Locate the cell with the specified text and output its (x, y) center coordinate. 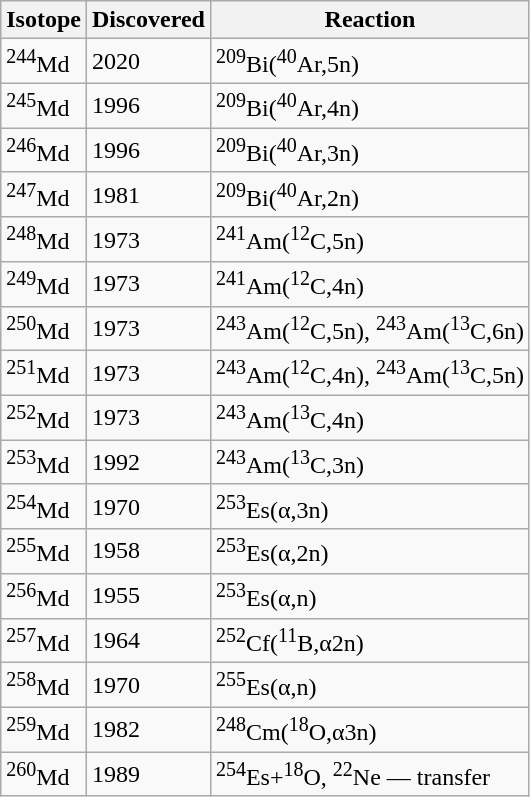
1955 (148, 596)
243Am(13C,4n) (370, 418)
244Md (44, 62)
254Es+18O, 22Ne — transfer (370, 774)
Isotope (44, 20)
258Md (44, 686)
252Md (44, 418)
Discovered (148, 20)
209Bi(40Ar,5n) (370, 62)
260Md (44, 774)
209Bi(40Ar,2n) (370, 194)
253Md (44, 462)
1981 (148, 194)
243Am(12C,4n), 243Am(13C,5n) (370, 374)
243Am(13C,3n) (370, 462)
248Cm(18O,α3n) (370, 730)
241Am(12C,4n) (370, 284)
209Bi(40Ar,4n) (370, 106)
255Md (44, 552)
250Md (44, 328)
253Es(α,n) (370, 596)
247Md (44, 194)
251Md (44, 374)
252Cf(11B,α2n) (370, 640)
253Es(α,2n) (370, 552)
246Md (44, 150)
249Md (44, 284)
241Am(12C,5n) (370, 240)
243Am(12C,5n), 243Am(13C,6n) (370, 328)
1964 (148, 640)
255Es(α,n) (370, 686)
256Md (44, 596)
245Md (44, 106)
Reaction (370, 20)
259Md (44, 730)
209Bi(40Ar,3n) (370, 150)
253Es(α,3n) (370, 506)
1958 (148, 552)
1989 (148, 774)
254Md (44, 506)
257Md (44, 640)
2020 (148, 62)
1982 (148, 730)
248Md (44, 240)
1992 (148, 462)
